Capture the cell that displays the provided text and extract its [x, y] central coordinate. 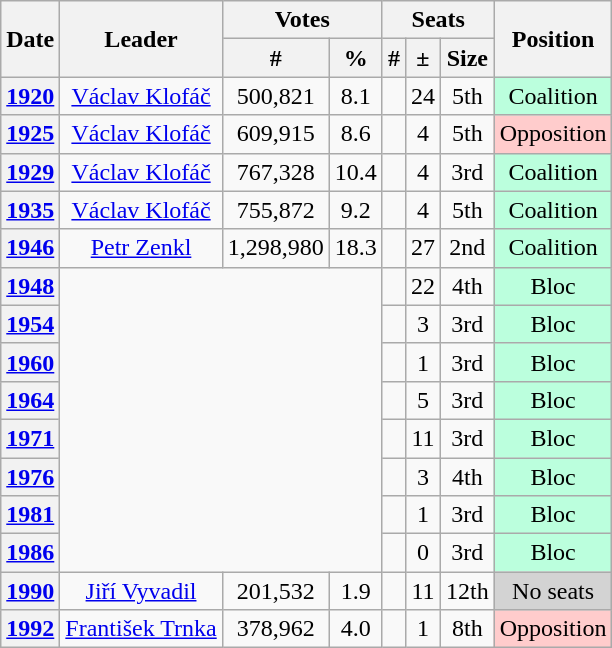
1.9 [356, 591]
27 [422, 248]
201,532 [276, 591]
4.0 [356, 629]
1948 [30, 286]
1986 [30, 553]
No seats [553, 591]
9.2 [356, 210]
Date [30, 39]
2nd [467, 248]
767,328 [276, 172]
Seats [438, 20]
5 [422, 400]
755,872 [276, 210]
12th [467, 591]
1981 [30, 515]
František Trnka [141, 629]
1976 [30, 477]
% [356, 58]
1964 [30, 400]
Jiří Vyvadil [141, 591]
18.3 [356, 248]
24 [422, 96]
22 [422, 286]
10.4 [356, 172]
1920 [30, 96]
8.6 [356, 134]
1935 [30, 210]
1971 [30, 438]
1960 [30, 362]
Position [553, 39]
± [422, 58]
1925 [30, 134]
378,962 [276, 629]
1990 [30, 591]
500,821 [276, 96]
Leader [141, 39]
1954 [30, 324]
8th [467, 629]
1992 [30, 629]
0 [422, 553]
Votes [302, 20]
609,915 [276, 134]
1946 [30, 248]
8.1 [356, 96]
1,298,980 [276, 248]
1929 [30, 172]
Size [467, 58]
Petr Zenkl [141, 248]
